Output the (x, y) coordinate of the center of the cell containing the given text.  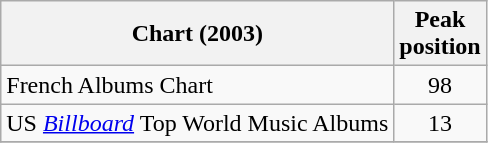
13 (440, 123)
Chart (2003) (198, 34)
French Albums Chart (198, 85)
Peakposition (440, 34)
US Billboard Top World Music Albums (198, 123)
98 (440, 85)
